Detect which cell encompasses the target text, then output its [X, Y] center coordinate. 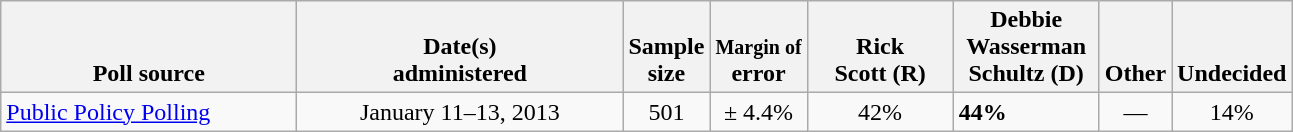
± 4.4% [758, 112]
Poll source [149, 47]
Date(s)administered [460, 47]
January 11–13, 2013 [460, 112]
RickScott (R) [880, 47]
Margin oferror [758, 47]
Public Policy Polling [149, 112]
DebbieWasserman Schultz (D) [1026, 47]
14% [1232, 112]
Other [1135, 47]
42% [880, 112]
501 [666, 112]
Samplesize [666, 47]
Undecided [1232, 47]
44% [1026, 112]
— [1135, 112]
